Detect which cell encompasses the target text, then output its (X, Y) center coordinate. 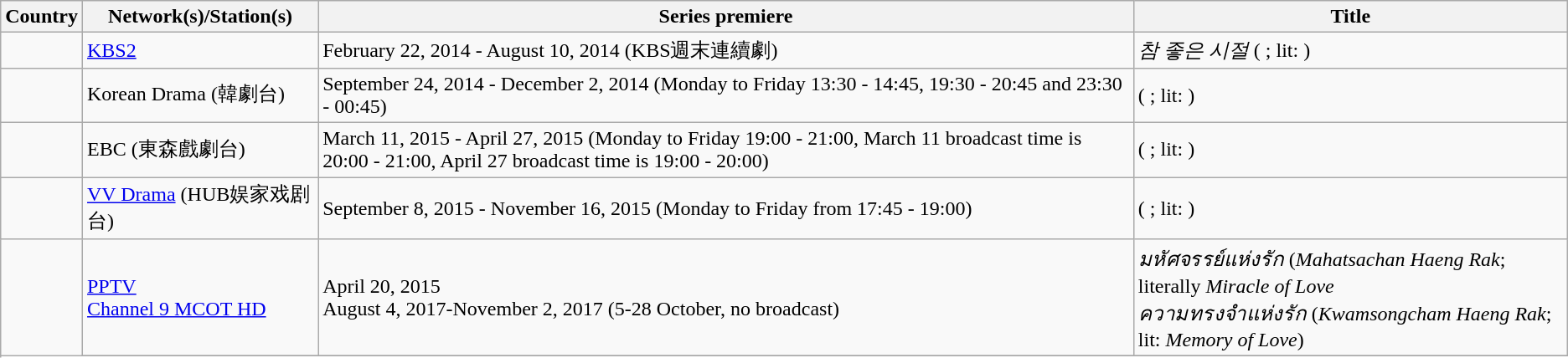
VV Drama (HUB娱家戏剧台) (199, 208)
PPTVChannel 9 MCOT HD (199, 298)
February 22, 2014 - August 10, 2014 (KBS週末連續劇) (726, 50)
KBS2 (199, 50)
Series premiere (726, 17)
Network(s)/Station(s) (199, 17)
April 20, 2015August 4, 2017-November 2, 2017 (5-28 October, no broadcast) (726, 298)
September 8, 2015 - November 16, 2015 (Monday to Friday from 17:45 - 19:00) (726, 208)
Title (1350, 17)
Country (42, 17)
March 11, 2015 - April 27, 2015 (Monday to Friday 19:00 - 21:00, March 11 broadcast time is 20:00 - 21:00, April 27 broadcast time is 19:00 - 20:00) (726, 149)
มหัศจรรย์แห่งรัก (Mahatsachan Haeng Rak; literally Miracle of Love ความทรงจำแห่งรัก (Kwamsongcham Haeng Rak; lit: Memory of Love) (1350, 298)
참 좋은 시절 ( ; lit: ) (1350, 50)
Korean Drama (韓劇台) (199, 95)
September 24, 2014 - December 2, 2014 (Monday to Friday 13:30 - 14:45, 19:30 - 20:45 and 23:30 - 00:45) (726, 95)
EBC (東森戲劇台) (199, 149)
